Provide the [x, y] coordinate of the cell's center where the given text is located.  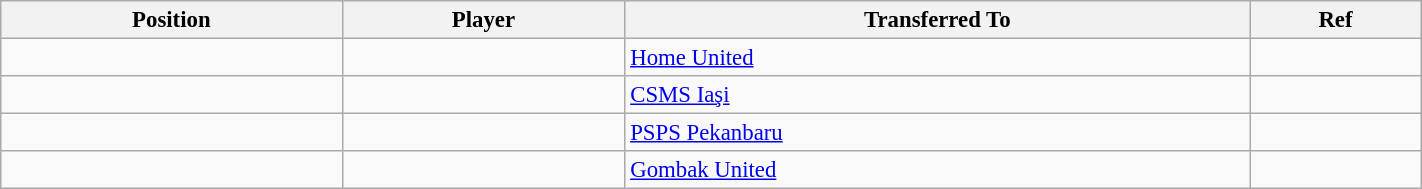
Home United [938, 58]
Position [172, 20]
Player [484, 20]
Ref [1336, 20]
Transferred To [938, 20]
CSMS Iaşi [938, 95]
PSPS Pekanbaru [938, 133]
Gombak United [938, 170]
